Capture the cell that displays the provided text and extract its [x, y] central coordinate. 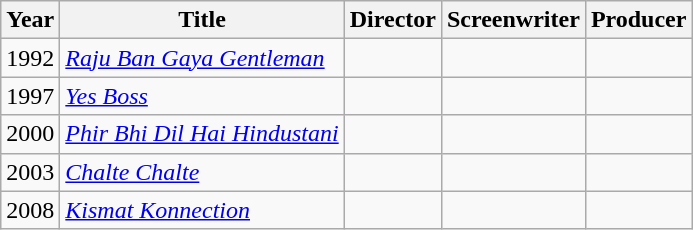
Chalte Chalte [202, 172]
1992 [30, 58]
1997 [30, 96]
Raju Ban Gaya Gentleman [202, 58]
Screenwriter [513, 20]
2003 [30, 172]
2008 [30, 210]
Kismat Konnection [202, 210]
Yes Boss [202, 96]
Director [392, 20]
Phir Bhi Dil Hai Hindustani [202, 134]
Year [30, 20]
Title [202, 20]
2000 [30, 134]
Producer [638, 20]
